Determine the (X, Y) coordinate at the center of the cell enclosing the given text.  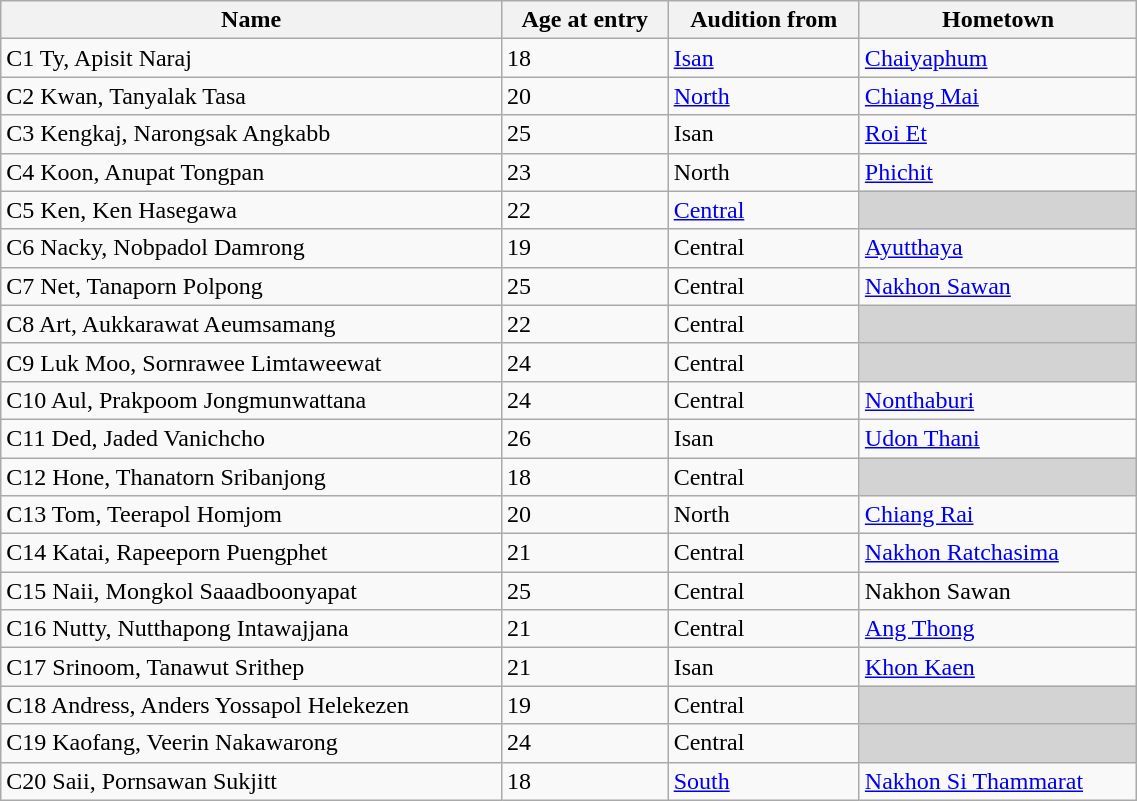
C8 Art, Aukkarawat Aeumsamang (252, 324)
C5 Ken, Ken Hasegawa (252, 210)
Ang Thong (998, 629)
Phichit (998, 172)
C13 Tom, Teerapol Homjom (252, 515)
C9 Luk Moo, Sornrawee Limtaweewat (252, 362)
Nakhon Ratchasima (998, 553)
Chaiyaphum (998, 58)
C14 Katai, Rapeeporn Puengphet (252, 553)
Khon Kaen (998, 667)
C2 Kwan, Tanyalak Tasa (252, 96)
C15 Naii, Mongkol Saaadboonyapat (252, 591)
Udon Thani (998, 438)
C6 Nacky, Nobpadol Damrong (252, 248)
C12 Hone, Thanatorn Sribanjong (252, 477)
Roi Et (998, 134)
C4 Koon, Anupat Tongpan (252, 172)
Age at entry (584, 20)
Nakhon Si Thammarat (998, 781)
C10 Aul, Prakpoom Jongmunwattana (252, 400)
C20 Saii, Pornsawan Sukjitt (252, 781)
23 (584, 172)
C7 Net, Tanaporn Polpong (252, 286)
Chiang Rai (998, 515)
Audition from (764, 20)
Chiang Mai (998, 96)
C3 Kengkaj, Narongsak Angkabb (252, 134)
Ayutthaya (998, 248)
South (764, 781)
C17 Srinoom, Tanawut Srithep (252, 667)
26 (584, 438)
C18 Andress, Anders Yossapol Helekezen (252, 705)
Nonthaburi (998, 400)
Name (252, 20)
Hometown (998, 20)
C19 Kaofang, Veerin Nakawarong (252, 743)
C16 Nutty, Nutthapong Intawajjana (252, 629)
C11 Ded, Jaded Vanichcho (252, 438)
C1 Ty, Apisit Naraj (252, 58)
